Extract the (x, y) coordinate from the center of the cell holding the provided text.  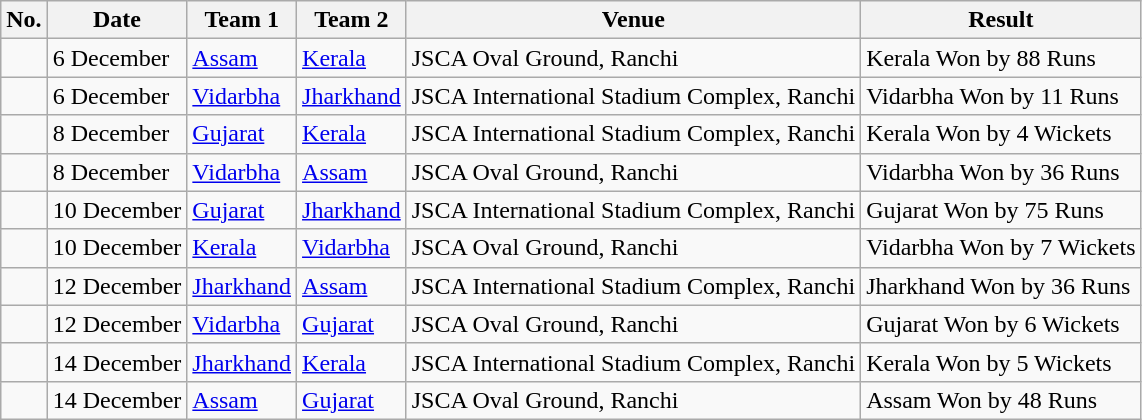
Vidarbha Won by 36 Runs (1001, 172)
Result (1001, 20)
Assam Won by 48 Runs (1001, 400)
Kerala Won by 4 Wickets (1001, 134)
Venue (633, 20)
Vidarbha Won by 7 Wickets (1001, 248)
Gujarat Won by 6 Wickets (1001, 324)
Jharkhand Won by 36 Runs (1001, 286)
Date (117, 20)
Kerala Won by 88 Runs (1001, 58)
Team 2 (352, 20)
No. (24, 20)
Team 1 (242, 20)
Vidarbha Won by 11 Runs (1001, 96)
Gujarat Won by 75 Runs (1001, 210)
Kerala Won by 5 Wickets (1001, 362)
